From the cell containing the given text, extract its center point as [X, Y] coordinate. 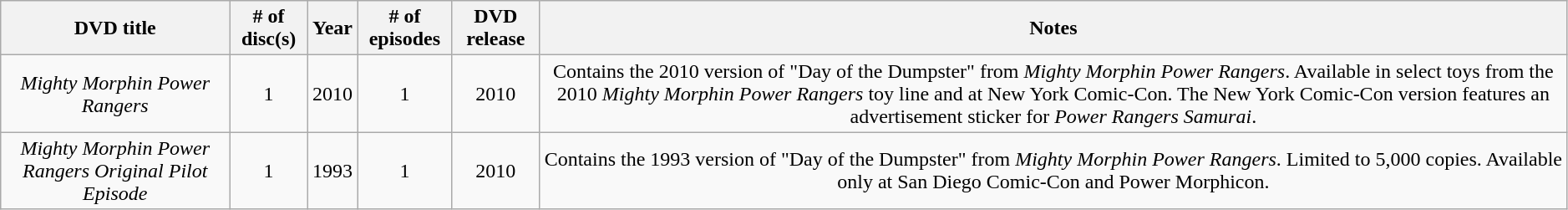
DVD release [495, 28]
Mighty Morphin Power Rangers Original Pilot Episode [115, 171]
DVD title [115, 28]
Notes [1053, 28]
1993 [332, 171]
# of episodes [405, 28]
Year [332, 28]
Mighty Morphin Power Rangers [115, 94]
# of disc(s) [269, 28]
